Return the (X, Y) coordinate for the center point of the cell that contains the specified text.  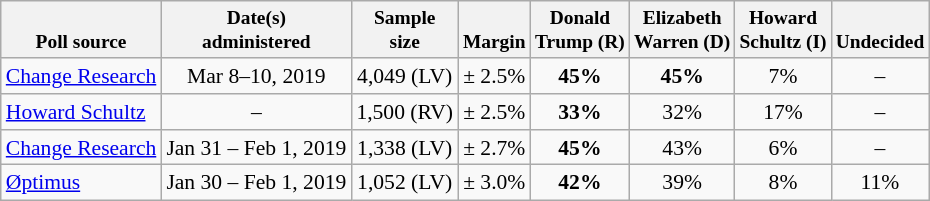
Date(s)administered (256, 30)
± 2.7% (494, 148)
33% (580, 112)
8% (783, 183)
ElizabethWarren (D) (682, 30)
11% (880, 183)
17% (783, 112)
Samplesize (404, 30)
Jan 30 – Feb 1, 2019 (256, 183)
39% (682, 183)
Undecided (880, 30)
1,338 (LV) (404, 148)
Margin (494, 30)
HowardSchultz (I) (783, 30)
1,500 (RV) (404, 112)
7% (783, 76)
4,049 (LV) (404, 76)
± 3.0% (494, 183)
Poll source (82, 30)
DonaldTrump (R) (580, 30)
32% (682, 112)
1,052 (LV) (404, 183)
Howard Schultz (82, 112)
Øptimus (82, 183)
Jan 31 – Feb 1, 2019 (256, 148)
42% (580, 183)
Mar 8–10, 2019 (256, 76)
6% (783, 148)
43% (682, 148)
